Identify which cell holds the provided text, then report its [X, Y] central coordinate. 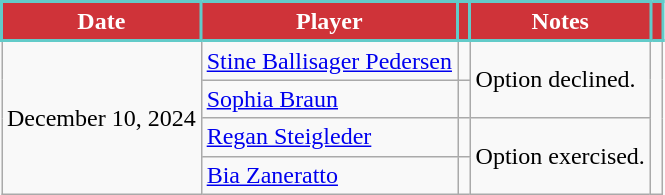
Player [329, 22]
Option exercised. [560, 156]
Stine Ballisager Pedersen [329, 60]
December 10, 2024 [102, 118]
Regan Steigleder [329, 137]
Notes [560, 22]
Date [102, 22]
Bia Zaneratto [329, 175]
Sophia Braun [329, 99]
Option declined. [560, 80]
